Output the [x, y] coordinate of the center of the cell containing the given text.  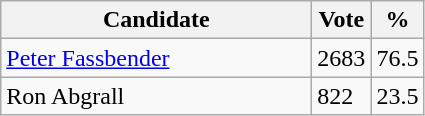
822 [342, 96]
Ron Abgrall [156, 96]
Vote [342, 20]
% [398, 20]
2683 [342, 58]
Candidate [156, 20]
76.5 [398, 58]
Peter Fassbender [156, 58]
23.5 [398, 96]
